Detect which cell encompasses the target text, then output its [X, Y] center coordinate. 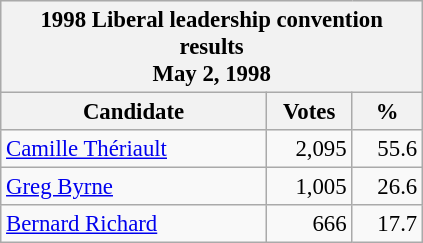
Bernard Richard [134, 224]
1998 Liberal leadership convention resultsMay 2, 1998 [212, 47]
Votes [309, 112]
1,005 [309, 187]
% [388, 112]
26.6 [388, 187]
Camille Thériault [134, 149]
Candidate [134, 112]
17.7 [388, 224]
55.6 [388, 149]
Greg Byrne [134, 187]
666 [309, 224]
2,095 [309, 149]
